Extract the [X, Y] coordinate from the center of the cell holding the provided text.  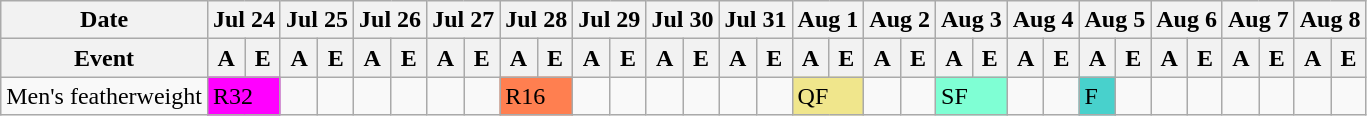
SF [972, 96]
Aug 8 [1330, 20]
Men's featherweight [104, 96]
Jul 30 [682, 20]
R32 [244, 96]
Jul 31 [756, 20]
Aug 6 [1187, 20]
Jul 27 [464, 20]
Event [104, 58]
Jul 28 [536, 20]
Aug 5 [1115, 20]
Aug 2 [900, 20]
Jul 29 [610, 20]
Aug 4 [1043, 20]
Jul 24 [244, 20]
R16 [536, 96]
Jul 26 [390, 20]
Aug 1 [828, 20]
QF [828, 96]
Aug 7 [1258, 20]
Aug 3 [972, 20]
Date [104, 20]
F [1098, 96]
Jul 25 [316, 20]
